For the text-containing cell, return its midpoint in [x, y] coordinate format. 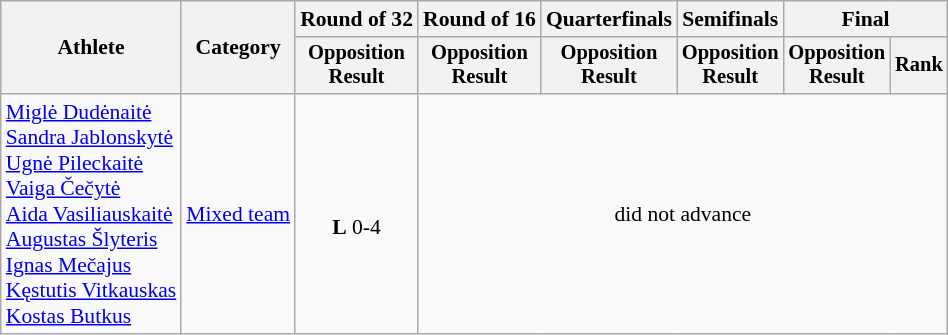
did not advance [683, 214]
Athlete [92, 48]
Mixed team [238, 214]
Category [238, 48]
Final [865, 19]
Rank [919, 66]
Semifinals [730, 19]
Round of 16 [480, 19]
Quarterfinals [609, 19]
Miglė DudėnaitėSandra JablonskytėUgnė PileckaitėVaiga ČečytėAida VasiliauskaitėAugustas ŠlyterisIgnas MečajusKęstutis VitkauskasKostas Butkus [92, 214]
L 0-4 [356, 214]
Round of 32 [356, 19]
